Return (x, y) of the center of cell containing provided text 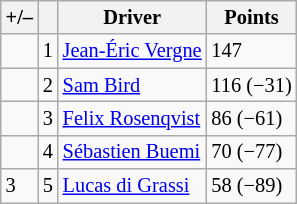
4 (48, 152)
Sam Bird (132, 85)
Points (252, 17)
Driver (132, 17)
+/– (20, 17)
147 (252, 51)
70 (−77) (252, 152)
Jean-Éric Vergne (132, 51)
58 (−89) (252, 186)
2 (48, 85)
116 (−31) (252, 85)
Sébastien Buemi (132, 152)
5 (48, 186)
Lucas di Grassi (132, 186)
1 (48, 51)
Felix Rosenqvist (132, 118)
86 (−61) (252, 118)
